Output the (X, Y) coordinate of the center of the cell containing the given text.  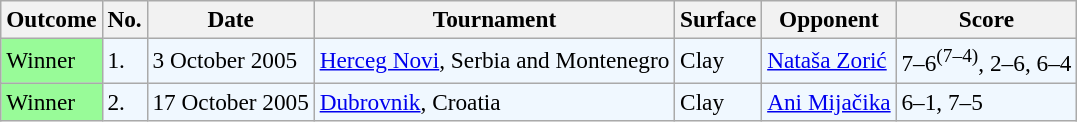
7–6(7–4), 2–6, 6–4 (986, 60)
Opponent (829, 19)
Nataša Zorić (829, 60)
Dubrovnik, Croatia (494, 101)
Tournament (494, 19)
Score (986, 19)
2. (124, 101)
Ani Mijačika (829, 101)
No. (124, 19)
Date (230, 19)
3 October 2005 (230, 60)
Surface (718, 19)
Herceg Novi, Serbia and Montenegro (494, 60)
Outcome (52, 19)
6–1, 7–5 (986, 101)
1. (124, 60)
17 October 2005 (230, 101)
